From the cell containing the given text, extract its center point as [x, y] coordinate. 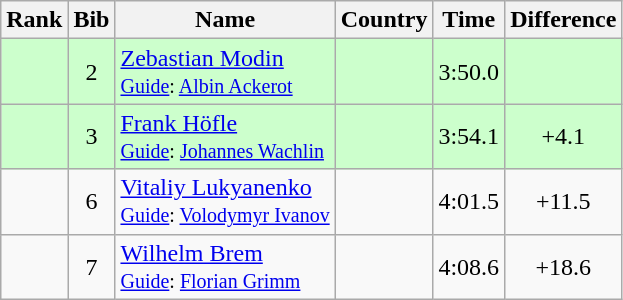
3:50.0 [469, 72]
Rank [34, 20]
Wilhelm BremGuide: Florian Grimm [225, 266]
+18.6 [564, 266]
6 [92, 202]
4:08.6 [469, 266]
7 [92, 266]
+4.1 [564, 136]
Vitaliy LukyanenkoGuide: Volodymyr Ivanov [225, 202]
4:01.5 [469, 202]
Time [469, 20]
3:54.1 [469, 136]
Zebastian ModinGuide: Albin Ackerot [225, 72]
Name [225, 20]
2 [92, 72]
Difference [564, 20]
Bib [92, 20]
Country [384, 20]
Frank HöfleGuide: Johannes Wachlin [225, 136]
+11.5 [564, 202]
3 [92, 136]
